Capture the cell that displays the provided text and extract its [X, Y] central coordinate. 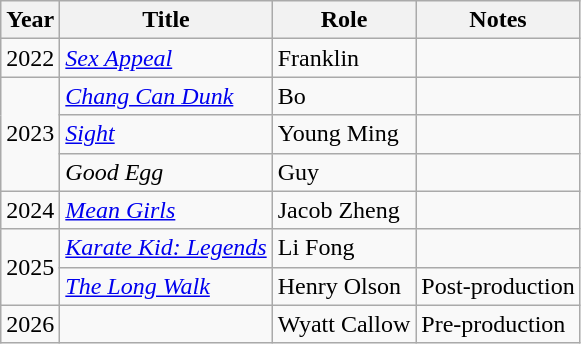
Year [30, 20]
Sex Appeal [166, 58]
2026 [30, 324]
Jacob Zheng [344, 210]
Franklin [344, 58]
Chang Can Dunk [166, 96]
Mean Girls [166, 210]
Notes [498, 20]
Karate Kid: Legends [166, 248]
Title [166, 20]
Role [344, 20]
2024 [30, 210]
Young Ming [344, 134]
Post-production [498, 286]
Bo [344, 96]
2022 [30, 58]
Sight [166, 134]
2023 [30, 134]
Li Fong [344, 248]
Pre-production [498, 324]
Wyatt Callow [344, 324]
Good Egg [166, 172]
The Long Walk [166, 286]
Guy [344, 172]
Henry Olson [344, 286]
2025 [30, 267]
